Provide the (X, Y) coordinate of the cell's center where the given text is located.  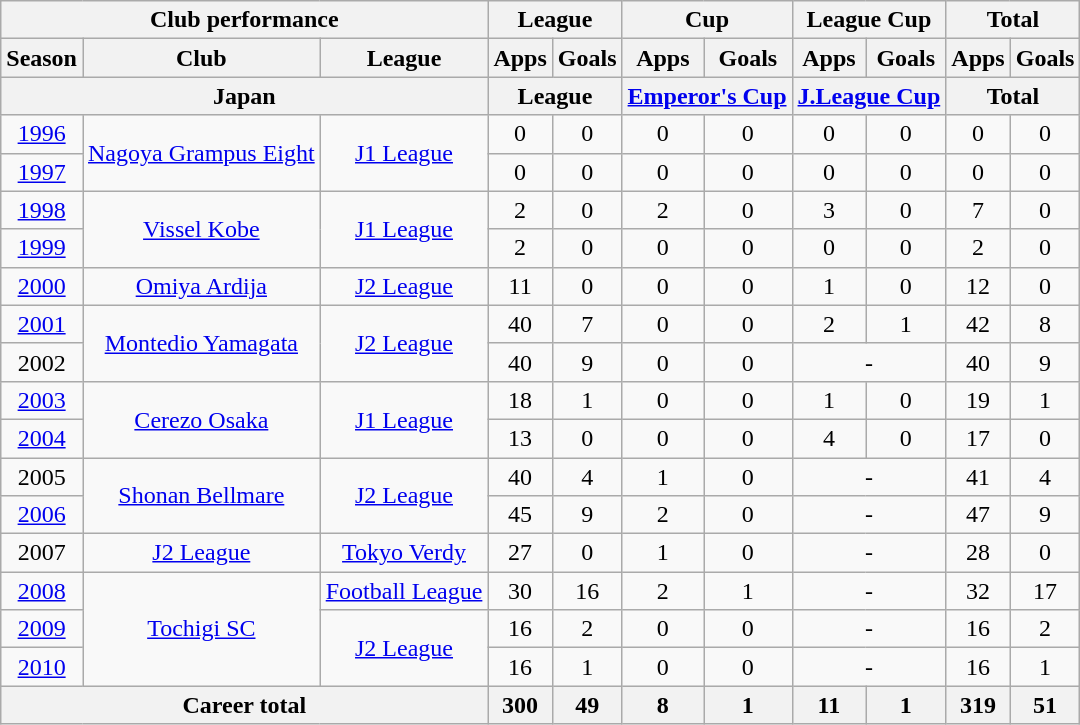
18 (520, 400)
1998 (42, 210)
2000 (42, 286)
2002 (42, 362)
51 (1045, 705)
1997 (42, 172)
Club (201, 58)
1996 (42, 134)
319 (978, 705)
27 (520, 553)
Career total (244, 705)
Tokyo Verdy (404, 553)
41 (978, 477)
Omiya Ardija (201, 286)
13 (520, 438)
49 (587, 705)
Emperor's Cup (707, 96)
J.League Cup (869, 96)
2001 (42, 324)
Season (42, 58)
2007 (42, 553)
2005 (42, 477)
2004 (42, 438)
47 (978, 515)
19 (978, 400)
League Cup (869, 20)
Club performance (244, 20)
42 (978, 324)
2003 (42, 400)
12 (978, 286)
Tochigi SC (201, 629)
Cerezo Osaka (201, 419)
2010 (42, 667)
Football League (404, 591)
2006 (42, 515)
1999 (42, 248)
Montedio Yamagata (201, 343)
Shonan Bellmare (201, 496)
45 (520, 515)
Japan (244, 96)
28 (978, 553)
300 (520, 705)
3 (829, 210)
Cup (707, 20)
2009 (42, 629)
Nagoya Grampus Eight (201, 153)
2008 (42, 591)
30 (520, 591)
Vissel Kobe (201, 229)
32 (978, 591)
